Detect which cell encompasses the target text, then output its [x, y] center coordinate. 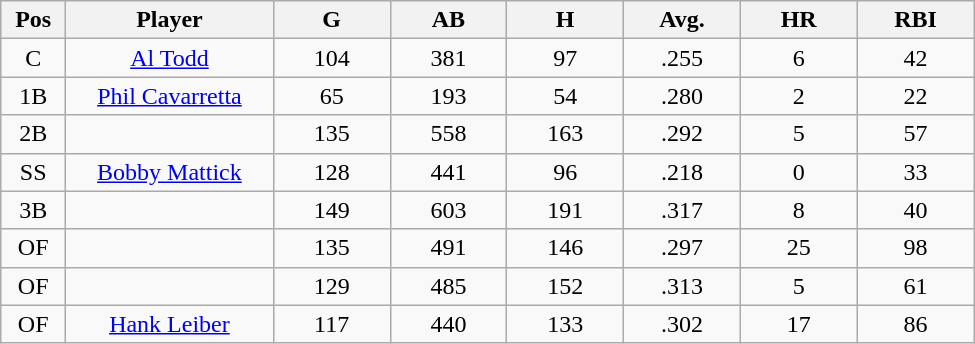
2 [798, 96]
Avg. [682, 20]
149 [332, 210]
163 [566, 134]
193 [448, 96]
AB [448, 20]
57 [916, 134]
Phil Cavarretta [170, 96]
.255 [682, 58]
.317 [682, 210]
8 [798, 210]
HR [798, 20]
H [566, 20]
1B [34, 96]
6 [798, 58]
558 [448, 134]
Player [170, 20]
98 [916, 248]
146 [566, 248]
22 [916, 96]
17 [798, 324]
.313 [682, 286]
C [34, 58]
441 [448, 172]
.302 [682, 324]
191 [566, 210]
25 [798, 248]
Hank Leiber [170, 324]
129 [332, 286]
Bobby Mattick [170, 172]
SS [34, 172]
97 [566, 58]
440 [448, 324]
491 [448, 248]
33 [916, 172]
485 [448, 286]
.280 [682, 96]
128 [332, 172]
RBI [916, 20]
.218 [682, 172]
96 [566, 172]
Pos [34, 20]
603 [448, 210]
2B [34, 134]
.297 [682, 248]
61 [916, 286]
3B [34, 210]
86 [916, 324]
117 [332, 324]
40 [916, 210]
G [332, 20]
152 [566, 286]
42 [916, 58]
0 [798, 172]
Al Todd [170, 58]
133 [566, 324]
65 [332, 96]
54 [566, 96]
381 [448, 58]
.292 [682, 134]
104 [332, 58]
